Determine the (X, Y) coordinate at the center of the cell enclosing the given text.  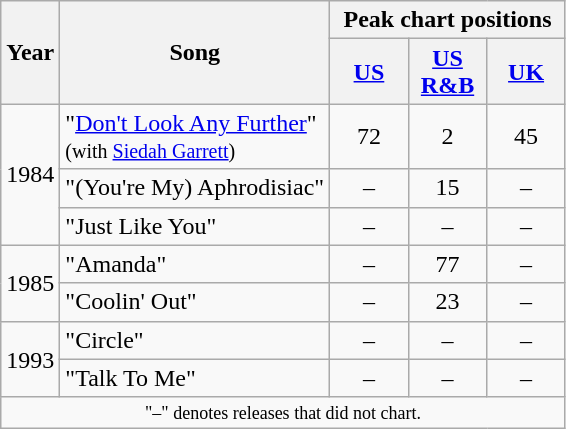
"Amanda" (195, 264)
1984 (30, 174)
23 (448, 302)
15 (448, 188)
77 (448, 264)
Year (30, 52)
1993 (30, 359)
"Circle" (195, 340)
1985 (30, 283)
"Coolin' Out" (195, 302)
72 (370, 136)
US R&B (448, 72)
"Talk To Me" (195, 378)
Song (195, 52)
"–" denotes releases that did not chart. (284, 412)
US (370, 72)
Peak chart positions (448, 20)
45 (526, 136)
"Don't Look Any Further"(with Siedah Garrett) (195, 136)
"(You're My) Aphrodisiac" (195, 188)
UK (526, 72)
2 (448, 136)
"Just Like You" (195, 226)
